Scan for the cell matching the given text and deliver its [X, Y] coordinate at center. 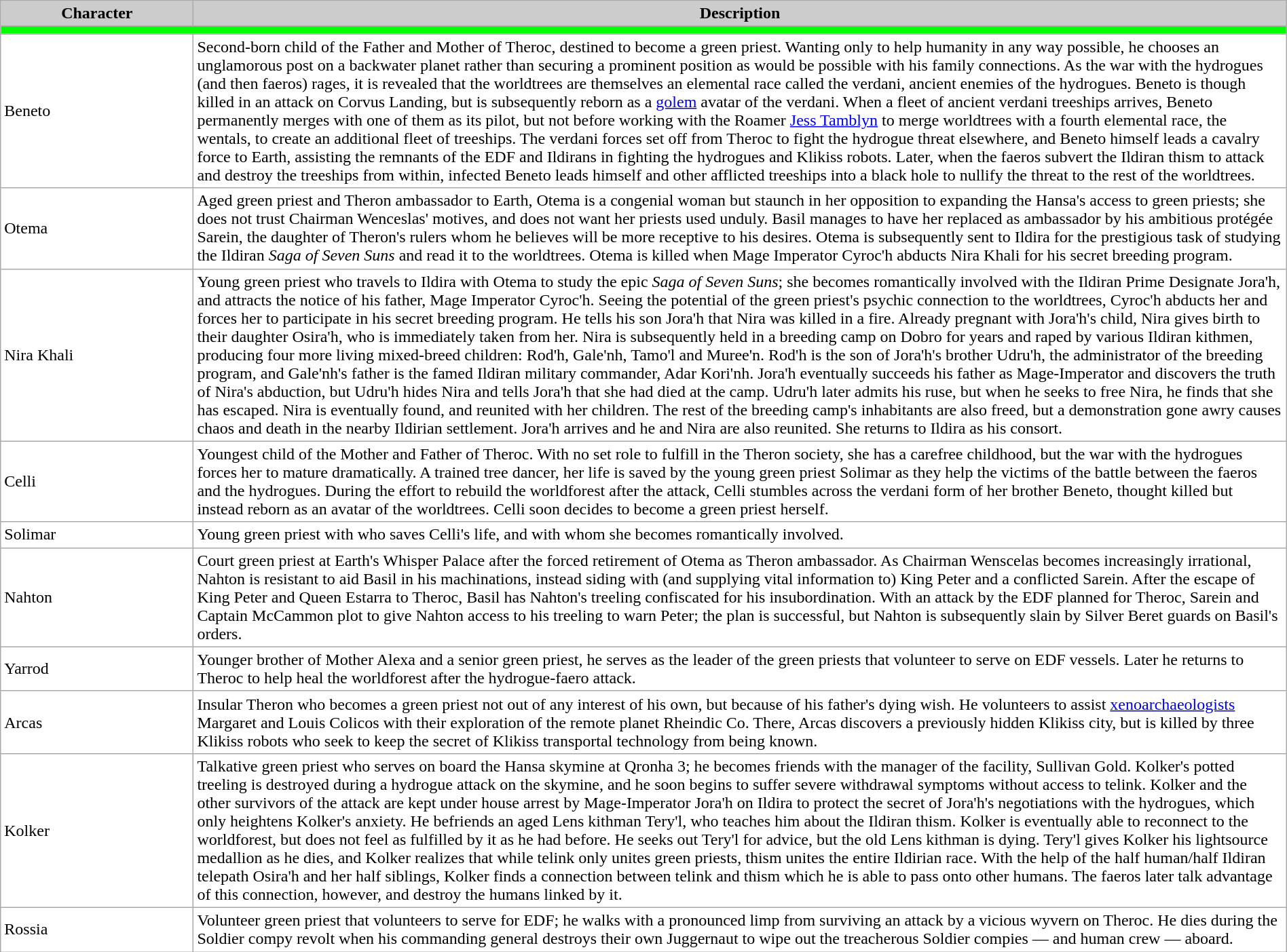
Arcas [97, 722]
Celli [97, 482]
Description [740, 14]
Solimar [97, 535]
Character [97, 14]
Beneto [97, 111]
Young green priest with who saves Celli's life, and with whom she becomes romantically involved. [740, 535]
Kolker [97, 831]
Nahton [97, 597]
Rossia [97, 930]
Nira Khali [97, 355]
Yarrod [97, 669]
Otema [97, 228]
